Extract the (X, Y) coordinate from the center of the cell holding the provided text.  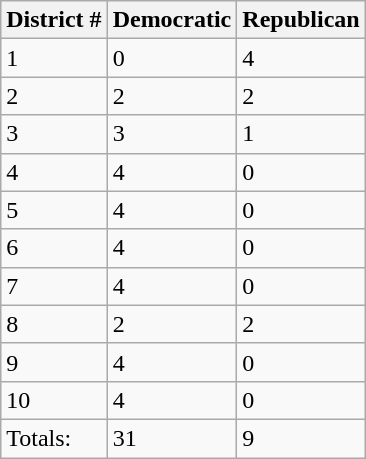
Republican (301, 20)
7 (54, 286)
5 (54, 210)
31 (172, 438)
10 (54, 400)
8 (54, 324)
Totals: (54, 438)
6 (54, 248)
District # (54, 20)
Democratic (172, 20)
